Extract the (x, y) coordinate from the center of the cell holding the provided text.  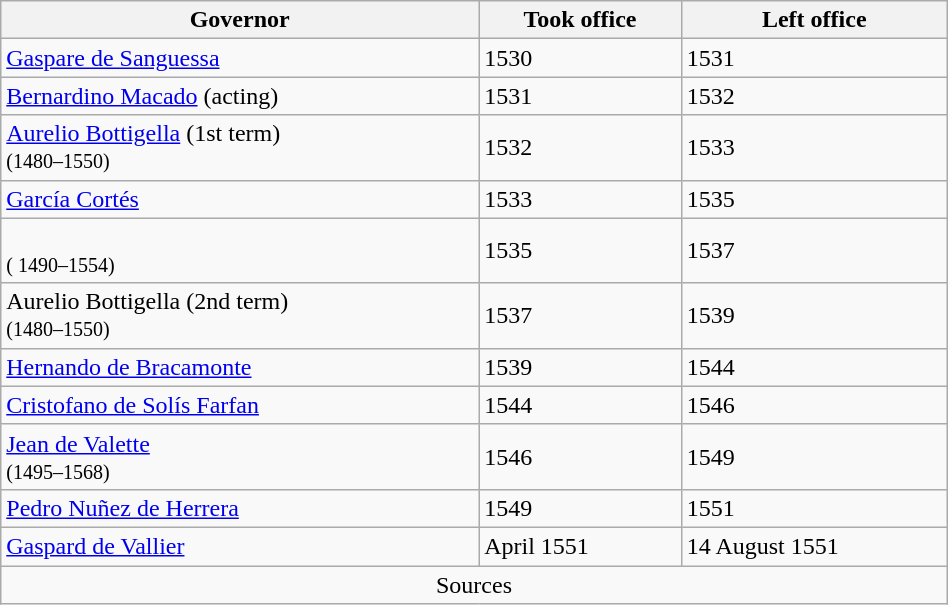
Aurelio Bottigella (1st term)(1480–1550) (240, 148)
14 August 1551 (814, 546)
Gaspard de Vallier (240, 546)
1530 (580, 58)
Bernardino Macado (acting) (240, 96)
Hernando de Bracamonte (240, 367)
Cristofano de Solís Farfan (240, 405)
Governor (240, 20)
1551 (814, 508)
García Cortés (240, 199)
April 1551 (580, 546)
Left office (814, 20)
Jean de Valette(1495–1568) (240, 456)
( 1490–1554) (240, 250)
Pedro Nuñez de Herrera (240, 508)
Gaspare de Sanguessa (240, 58)
Took office (580, 20)
Aurelio Bottigella (2nd term)(1480–1550) (240, 316)
Sources (474, 585)
